For the text-containing cell, return its midpoint in [x, y] coordinate format. 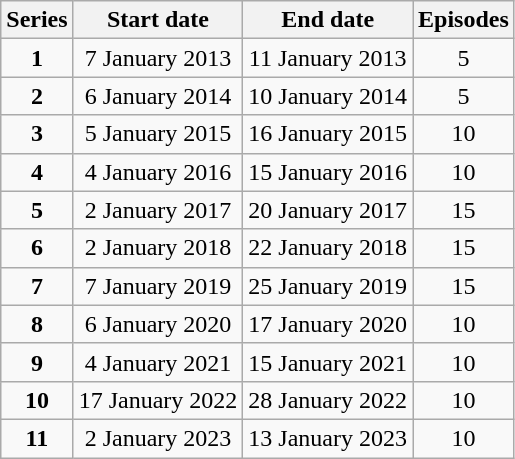
2 [37, 96]
2 January 2023 [158, 438]
7 [37, 286]
4 January 2021 [158, 362]
6 [37, 248]
15 January 2021 [328, 362]
Episodes [464, 20]
2 January 2018 [158, 248]
8 [37, 324]
6 January 2020 [158, 324]
15 January 2016 [328, 172]
2 January 2017 [158, 210]
4 [37, 172]
6 January 2014 [158, 96]
Series [37, 20]
7 January 2019 [158, 286]
11 [37, 438]
16 January 2015 [328, 134]
9 [37, 362]
13 January 2023 [328, 438]
17 January 2020 [328, 324]
28 January 2022 [328, 400]
3 [37, 134]
Start date [158, 20]
17 January 2022 [158, 400]
20 January 2017 [328, 210]
4 January 2016 [158, 172]
25 January 2019 [328, 286]
11 January 2013 [328, 58]
1 [37, 58]
End date [328, 20]
10 January 2014 [328, 96]
5 January 2015 [158, 134]
22 January 2018 [328, 248]
7 January 2013 [158, 58]
